Return the (X, Y) coordinate for the center point of the cell that contains the specified text.  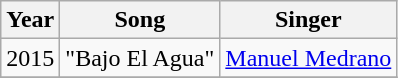
Year (30, 20)
"Bajo El Agua" (140, 58)
Song (140, 20)
Singer (308, 20)
2015 (30, 58)
Manuel Medrano (308, 58)
